Detect which cell encompasses the target text, then output its [x, y] center coordinate. 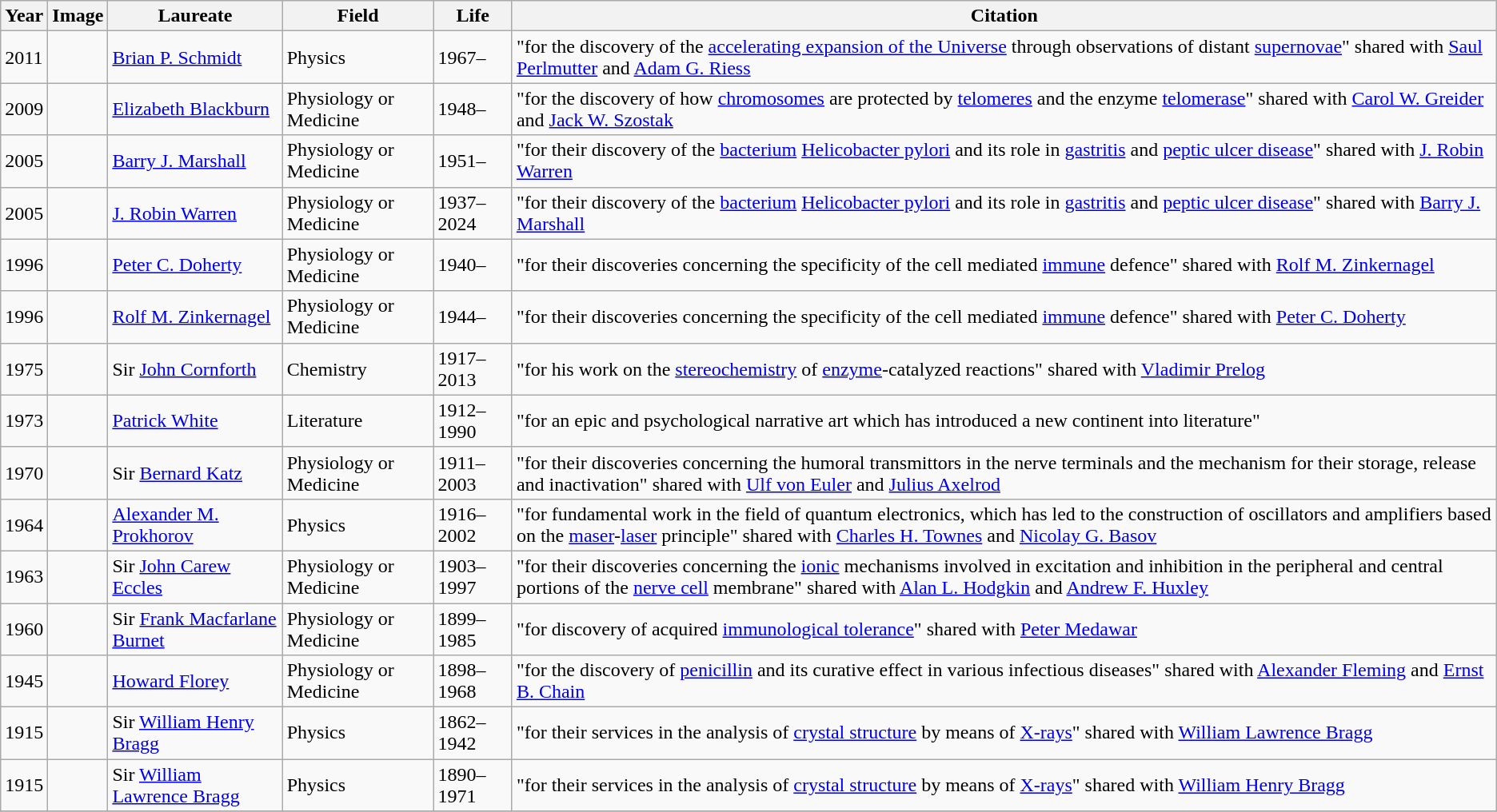
Sir John Cornforth [195, 369]
Sir William Lawrence Bragg [195, 785]
Sir Bernard Katz [195, 473]
1967– [473, 58]
1912–1990 [473, 420]
Field [358, 16]
Peter C. Doherty [195, 265]
Sir Frank Macfarlane Burnet [195, 628]
"for their discoveries concerning the specificity of the cell mediated immune defence" shared with Peter C. Doherty [1004, 316]
1963 [24, 577]
1951– [473, 161]
J. Robin Warren [195, 213]
1975 [24, 369]
1917–2013 [473, 369]
1916–2002 [473, 524]
Elizabeth Blackburn [195, 109]
2011 [24, 58]
"for his work on the stereochemistry of enzyme-catalyzed reactions" shared with Vladimir Prelog [1004, 369]
1940– [473, 265]
Rolf M. Zinkernagel [195, 316]
Alexander M. Prokhorov [195, 524]
Laureate [195, 16]
1970 [24, 473]
Patrick White [195, 420]
Howard Florey [195, 681]
"for their discovery of the bacterium Helicobacter pylori and its role in gastritis and peptic ulcer disease" shared with J. Robin Warren [1004, 161]
Sir John Carew Eccles [195, 577]
2009 [24, 109]
1973 [24, 420]
1960 [24, 628]
1890–1971 [473, 785]
Image [78, 16]
Chemistry [358, 369]
"for the discovery of penicillin and its curative effect in various infectious diseases" shared with Alexander Fleming and Ernst B. Chain [1004, 681]
1911–2003 [473, 473]
1964 [24, 524]
Literature [358, 420]
"for their services in the analysis of crystal structure by means of X-rays" shared with William Lawrence Bragg [1004, 734]
1948– [473, 109]
1937–2024 [473, 213]
Year [24, 16]
1899–1985 [473, 628]
"for their discovery of the bacterium Helicobacter pylori and its role in gastritis and peptic ulcer disease" shared with Barry J. Marshall [1004, 213]
Life [473, 16]
"for the discovery of how chromosomes are protected by telomeres and the enzyme telomerase" shared with Carol W. Greider and Jack W. Szostak [1004, 109]
1944– [473, 316]
Citation [1004, 16]
1862–1942 [473, 734]
Brian P. Schmidt [195, 58]
1945 [24, 681]
Barry J. Marshall [195, 161]
1903–1997 [473, 577]
1898–1968 [473, 681]
"for an epic and psychological narrative art which has introduced a new continent into literature" [1004, 420]
Sir William Henry Bragg [195, 734]
"for their services in the analysis of crystal structure by means of X-rays" shared with William Henry Bragg [1004, 785]
"for their discoveries concerning the specificity of the cell mediated immune defence" shared with Rolf M. Zinkernagel [1004, 265]
"for discovery of acquired immunological tolerance" shared with Peter Medawar [1004, 628]
